Scan for the cell matching the given text and deliver its (X, Y) coordinate at center. 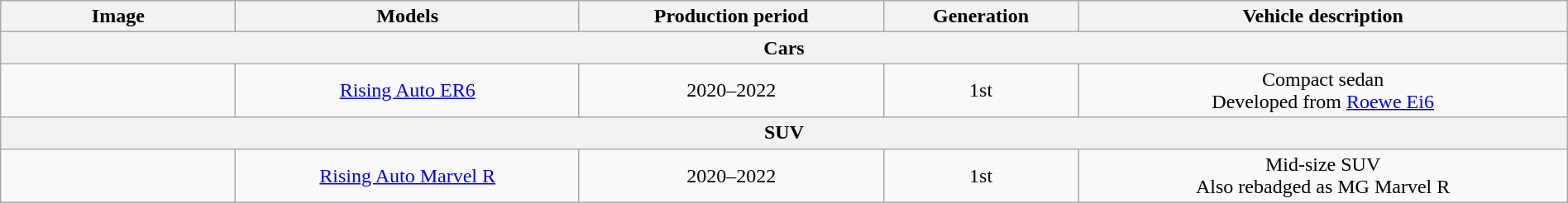
Rising Auto ER6 (408, 91)
Production period (731, 17)
Image (118, 17)
Vehicle description (1323, 17)
Compact sedanDeveloped from Roewe Ei6 (1323, 91)
Models (408, 17)
Generation (981, 17)
Mid-size SUVAlso rebadged as MG Marvel R (1323, 175)
SUV (784, 133)
Cars (784, 48)
Rising Auto Marvel R (408, 175)
